Extract the [X, Y] coordinate from the center of the cell holding the provided text.  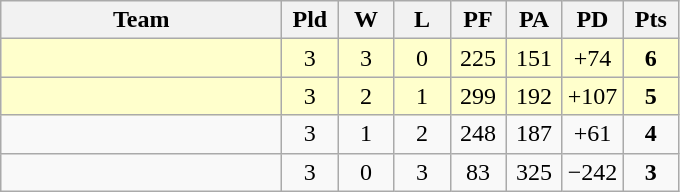
192 [534, 96]
Pld [310, 20]
+61 [592, 134]
L [422, 20]
83 [478, 172]
W [366, 20]
+107 [592, 96]
PF [478, 20]
325 [534, 172]
PA [534, 20]
248 [478, 134]
151 [534, 58]
PD [592, 20]
225 [478, 58]
+74 [592, 58]
5 [651, 96]
Team [142, 20]
Pts [651, 20]
4 [651, 134]
299 [478, 96]
6 [651, 58]
187 [534, 134]
−242 [592, 172]
